For the text-containing cell, return its midpoint in [x, y] coordinate format. 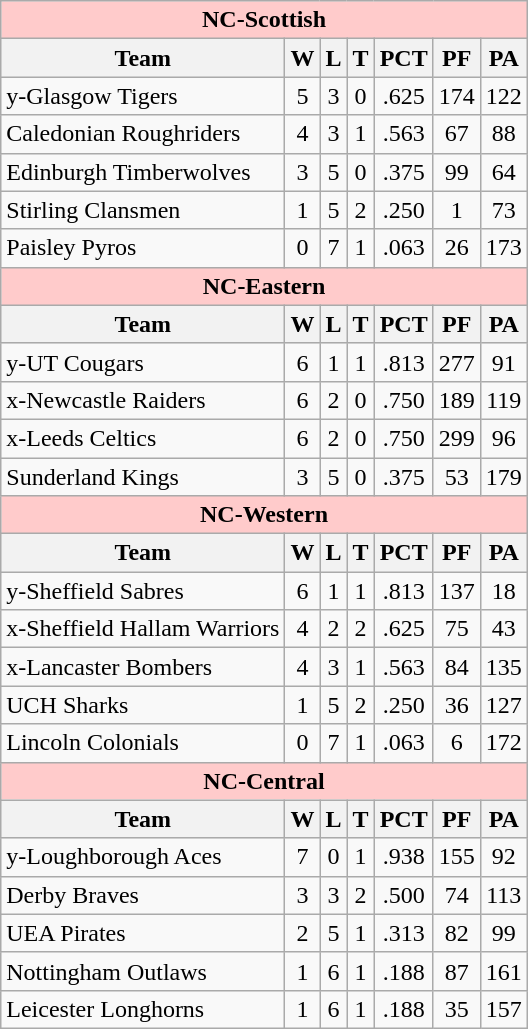
y-Glasgow Tigers [143, 96]
36 [456, 705]
75 [456, 629]
173 [504, 248]
x-Lancaster Bombers [143, 667]
172 [504, 743]
73 [504, 210]
179 [504, 477]
113 [504, 895]
NC-Scottish [264, 20]
92 [504, 857]
NC-Eastern [264, 286]
135 [504, 667]
Lincoln Colonials [143, 743]
43 [504, 629]
Caledonian Roughriders [143, 134]
UCH Sharks [143, 705]
y-Loughborough Aces [143, 857]
91 [504, 362]
299 [456, 438]
53 [456, 477]
x-Leeds Celtics [143, 438]
.313 [404, 933]
Sunderland Kings [143, 477]
26 [456, 248]
.500 [404, 895]
127 [504, 705]
157 [504, 1009]
67 [456, 134]
96 [504, 438]
155 [456, 857]
35 [456, 1009]
74 [456, 895]
y-UT Cougars [143, 362]
UEA Pirates [143, 933]
Paisley Pyros [143, 248]
277 [456, 362]
Derby Braves [143, 895]
82 [456, 933]
122 [504, 96]
NC-Western [264, 515]
.938 [404, 857]
137 [456, 591]
161 [504, 971]
87 [456, 971]
x-Sheffield Hallam Warriors [143, 629]
x-Newcastle Raiders [143, 400]
119 [504, 400]
Edinburgh Timberwolves [143, 172]
Leicester Longhorns [143, 1009]
64 [504, 172]
18 [504, 591]
189 [456, 400]
Nottingham Outlaws [143, 971]
88 [504, 134]
NC-Central [264, 781]
y-Sheffield Sabres [143, 591]
84 [456, 667]
174 [456, 96]
Stirling Clansmen [143, 210]
